Identify which cell holds the provided text, then report its (X, Y) central coordinate. 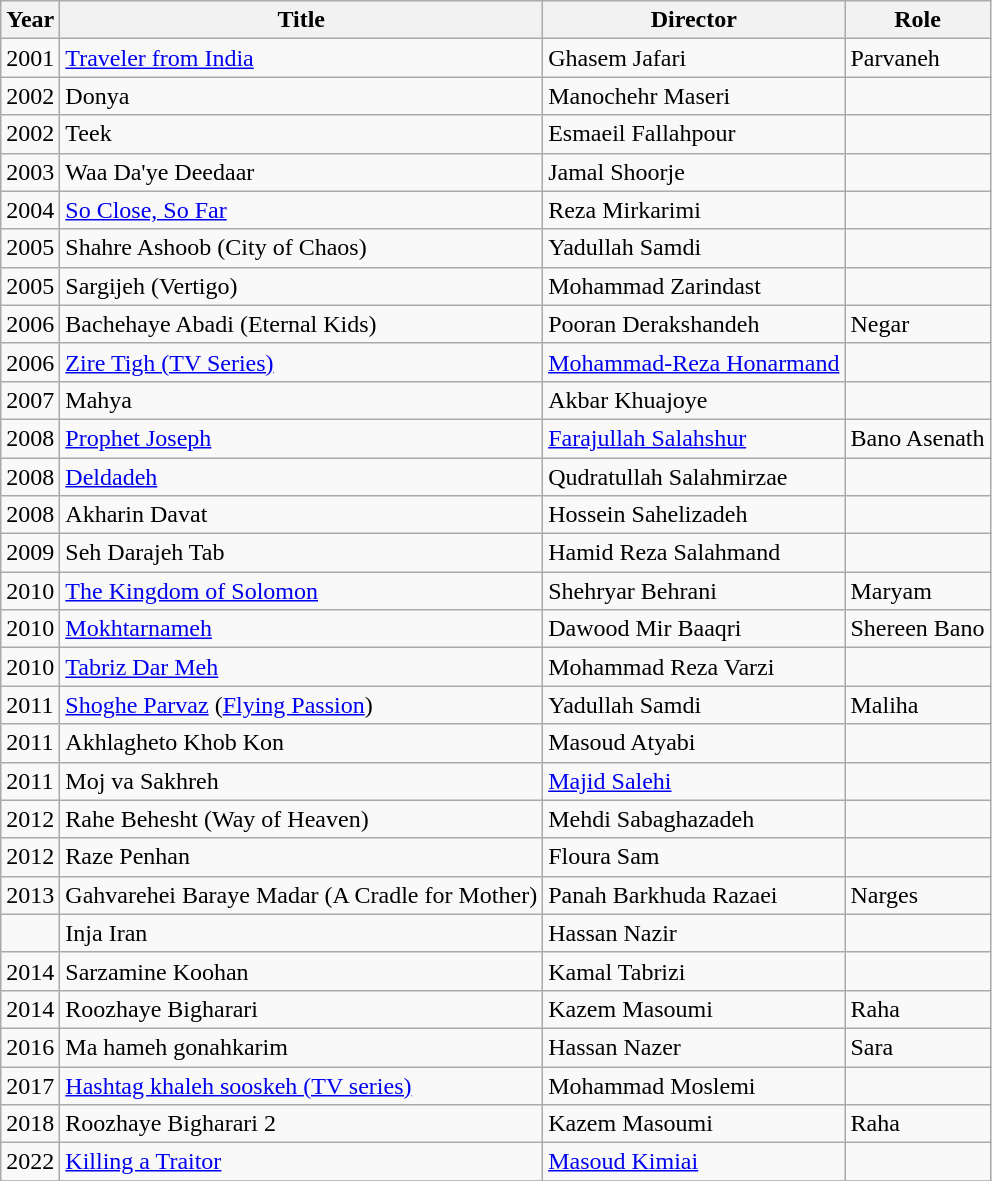
Esmaeil Fallahpour (694, 134)
Sarzamine Koohan (302, 971)
Reza Mirkarimi (694, 210)
Maryam (918, 591)
Hashtag khaleh sooskeh (TV series) (302, 1085)
Hossein Sahelizadeh (694, 515)
Qudratullah Salahmirzae (694, 477)
2007 (30, 400)
Mohammad-Reza Honarmand (694, 362)
Bano Asenath (918, 438)
So Close, So Far (302, 210)
Rahe Behesht (Way of Heaven) (302, 819)
Masoud Kimiai (694, 1162)
Manochehr Maseri (694, 96)
The Kingdom of Solomon (302, 591)
Shoghe Parvaz (Flying Passion) (302, 705)
Waa Da'ye Deedaar (302, 172)
Seh Darajeh Tab (302, 553)
Mehdi Sabaghazadeh (694, 819)
Mohammad Reza Varzi (694, 667)
Bachehaye Abadi (Eternal Kids) (302, 324)
Mohammad Zarindast (694, 286)
Roozhaye Bigharari (302, 1009)
2003 (30, 172)
Hassan Nazir (694, 933)
2013 (30, 895)
Mohammad Moslemi (694, 1085)
Prophet Joseph (302, 438)
Panah Barkhuda Razaei (694, 895)
Shereen Bano (918, 629)
Mokhtarnameh (302, 629)
Akharin Davat (302, 515)
Title (302, 20)
Akbar Khuajoye (694, 400)
Pooran Derakshandeh (694, 324)
2004 (30, 210)
Maliha (918, 705)
Parvaneh (918, 58)
Dawood Mir Baaqri (694, 629)
Traveler from India (302, 58)
Hamid Reza Salahmand (694, 553)
Masoud Atyabi (694, 743)
Sargijeh (Vertigo) (302, 286)
Inja Iran (302, 933)
Shehryar Behrani (694, 591)
Teek (302, 134)
Year (30, 20)
2017 (30, 1085)
Deldadeh (302, 477)
2018 (30, 1124)
Role (918, 20)
Ghasem Jafari (694, 58)
Floura Sam (694, 857)
Shahre Ashoob (City of Chaos) (302, 248)
Akhlagheto Khob Kon (302, 743)
Killing a Traitor (302, 1162)
Hassan Nazer (694, 1047)
Roozhaye Bigharari 2 (302, 1124)
Sara (918, 1047)
Donya (302, 96)
Ma hameh gonahkarim (302, 1047)
2001 (30, 58)
2022 (30, 1162)
2009 (30, 553)
Moj va Sakhreh (302, 781)
Gahvarehei Baraye Madar (A Cradle for Mother) (302, 895)
Raze Penhan (302, 857)
Majid Salehi (694, 781)
2016 (30, 1047)
Negar (918, 324)
Kamal Tabrizi (694, 971)
Farajullah Salahshur (694, 438)
Mahya (302, 400)
Director (694, 20)
Narges (918, 895)
Zire Tigh (TV Series) (302, 362)
Jamal Shoorje (694, 172)
Tabriz Dar Meh (302, 667)
